Capture the cell that displays the provided text and extract its (x, y) central coordinate. 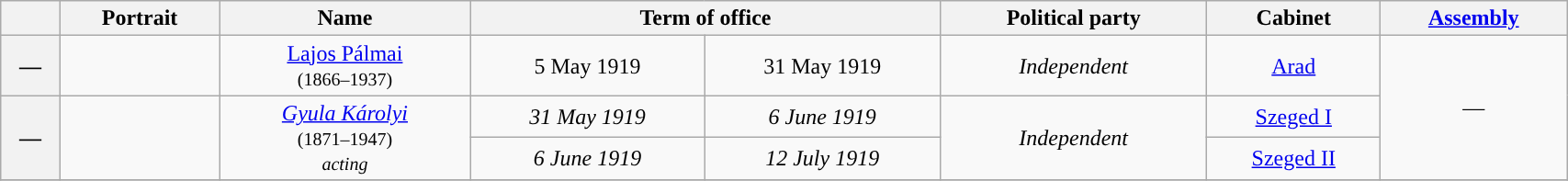
Arad (1293, 66)
Szeged I (1293, 117)
12 July 1919 (823, 159)
Portrait (140, 18)
Assembly (1473, 18)
5 May 1919 (587, 66)
Term of office (705, 18)
Cabinet (1293, 18)
Lajos Pálmai(1866–1937) (345, 66)
Political party (1074, 18)
Szeged II (1293, 159)
Gyula Károlyi(1871–1947)acting (345, 138)
Name (345, 18)
